Return (x, y) of the center of cell containing provided text 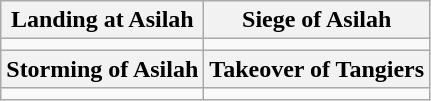
Landing at Asilah (102, 20)
Takeover of Tangiers (317, 69)
Siege of Asilah (317, 20)
Storming of Asilah (102, 69)
